Capture the cell that displays the provided text and extract its (X, Y) central coordinate. 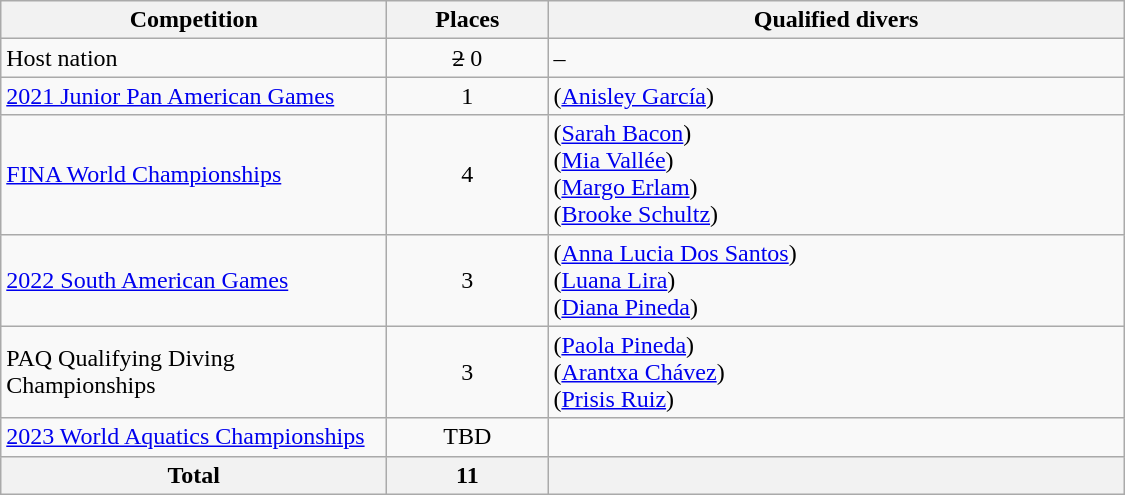
PAQ Qualifying Diving Championships (194, 372)
1 (468, 96)
(Anna Lucia Dos Santos) (Luana Lira) (Diana Pineda) (836, 280)
Host nation (194, 58)
Places (468, 20)
Competition (194, 20)
TBD (468, 437)
(Sarah Bacon) (Mia Vallée) (Margo Erlam) (Brooke Schultz) (836, 174)
(Anisley García) (836, 96)
FINA World Championships (194, 174)
2023 World Aquatics Championships (194, 437)
Qualified divers (836, 20)
11 (468, 475)
Total (194, 475)
– (836, 58)
2022 South American Games (194, 280)
2021 Junior Pan American Games (194, 96)
4 (468, 174)
(Paola Pineda) (Arantxa Chávez) (Prisis Ruiz) (836, 372)
2 0 (468, 58)
